Determine the [X, Y] coordinate at the center of the cell enclosing the given text.  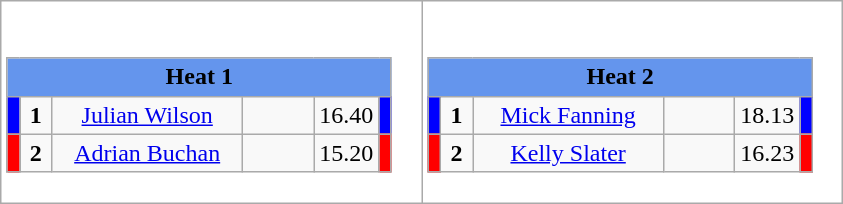
Heat 2 1 Mick Fanning 18.13 2 Kelly Slater 16.23 [632, 102]
Heat 1 [199, 77]
Heat 1 1 Julian Wilson 16.40 2 Adrian Buchan 15.20 [212, 102]
Adrian Buchan [148, 153]
15.20 [346, 153]
Heat 2 [620, 77]
16.40 [346, 115]
Kelly Slater [568, 153]
Mick Fanning [568, 115]
Julian Wilson [148, 115]
18.13 [768, 115]
16.23 [768, 153]
